Scan for the cell matching the given text and deliver its (X, Y) coordinate at center. 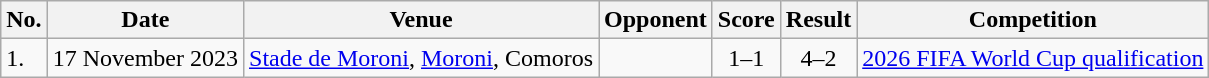
Date (145, 20)
Score (746, 20)
Opponent (656, 20)
Venue (422, 20)
1. (24, 58)
4–2 (818, 58)
Stade de Moroni, Moroni, Comoros (422, 58)
No. (24, 20)
Result (818, 20)
Competition (1033, 20)
1–1 (746, 58)
2026 FIFA World Cup qualification (1033, 58)
17 November 2023 (145, 58)
